Output the (X, Y) coordinate of the center of the cell containing the given text.  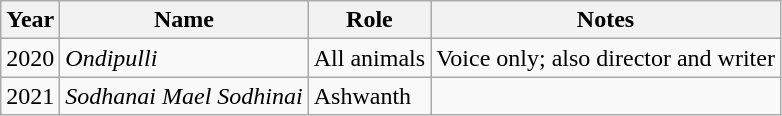
Sodhanai Mael Sodhinai (184, 96)
Notes (606, 20)
All animals (369, 58)
Name (184, 20)
Ondipulli (184, 58)
Ashwanth (369, 96)
Year (30, 20)
2020 (30, 58)
2021 (30, 96)
Role (369, 20)
Voice only; also director and writer (606, 58)
